Return the (x, y) coordinate for the center point of the cell that contains the specified text.  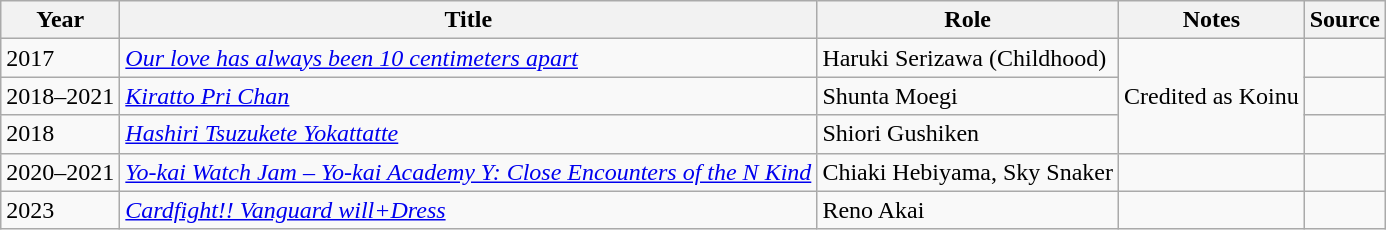
2018 (60, 134)
Cardfight!! Vanguard will+Dress (468, 210)
Hashiri Tsuzukete Yokattatte (468, 134)
Year (60, 20)
Yo-kai Watch Jam – Yo-kai Academy Y: Close Encounters of the N Kind (468, 172)
Haruki Serizawa (Childhood) (968, 58)
2023 (60, 210)
Chiaki Hebiyama, Sky Snaker (968, 172)
Shiori Gushiken (968, 134)
Credited as Koinu (1212, 96)
Kiratto Pri Chan (468, 96)
2020–2021 (60, 172)
2018–2021 (60, 96)
Source (1344, 20)
Role (968, 20)
Shunta Moegi (968, 96)
Notes (1212, 20)
Reno Akai (968, 210)
Our love has always been 10 centimeters apart (468, 58)
Title (468, 20)
2017 (60, 58)
